Extract the [X, Y] coordinate from the center of the cell holding the provided text.  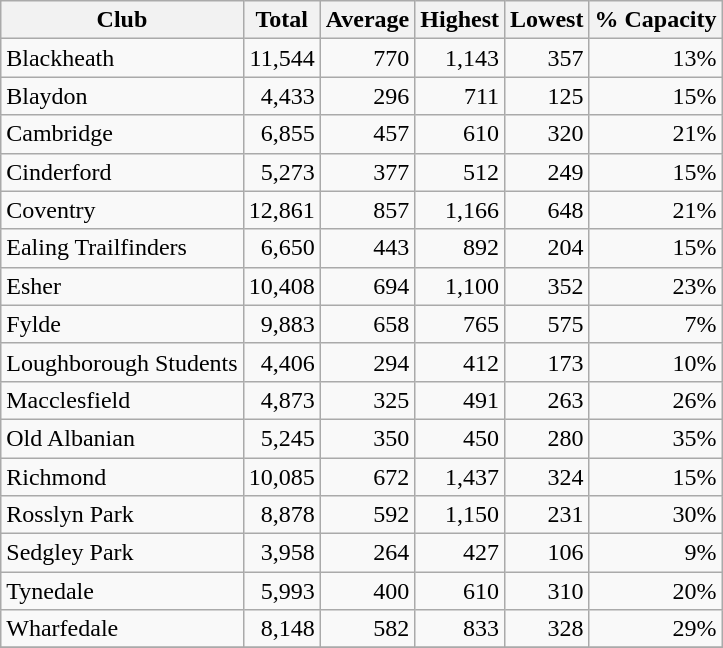
Sedgley Park [122, 553]
125 [547, 96]
457 [368, 134]
26% [656, 400]
324 [547, 477]
377 [368, 172]
106 [547, 553]
1,150 [460, 515]
23% [656, 286]
Wharfedale [122, 629]
328 [547, 629]
Cinderford [122, 172]
8,148 [282, 629]
Richmond [122, 477]
400 [368, 591]
357 [547, 58]
5,993 [282, 591]
412 [460, 362]
6,650 [282, 248]
Average [368, 20]
11,544 [282, 58]
Coventry [122, 210]
694 [368, 286]
658 [368, 324]
249 [547, 172]
427 [460, 553]
443 [368, 248]
6,855 [282, 134]
325 [368, 400]
Tynedale [122, 591]
491 [460, 400]
1,437 [460, 477]
Total [282, 20]
5,245 [282, 438]
350 [368, 438]
Blackheath [122, 58]
Lowest [547, 20]
10,408 [282, 286]
263 [547, 400]
Fylde [122, 324]
765 [460, 324]
450 [460, 438]
204 [547, 248]
294 [368, 362]
264 [368, 553]
310 [547, 591]
296 [368, 96]
35% [656, 438]
20% [656, 591]
Blaydon [122, 96]
173 [547, 362]
4,873 [282, 400]
Cambridge [122, 134]
9,883 [282, 324]
592 [368, 515]
7% [656, 324]
8,878 [282, 515]
1,166 [460, 210]
5,273 [282, 172]
672 [368, 477]
320 [547, 134]
Esher [122, 286]
892 [460, 248]
10,085 [282, 477]
3,958 [282, 553]
Highest [460, 20]
280 [547, 438]
Ealing Trailfinders [122, 248]
352 [547, 286]
833 [460, 629]
4,433 [282, 96]
29% [656, 629]
857 [368, 210]
1,100 [460, 286]
648 [547, 210]
582 [368, 629]
10% [656, 362]
711 [460, 96]
Club [122, 20]
Rosslyn Park [122, 515]
Loughborough Students [122, 362]
Macclesfield [122, 400]
770 [368, 58]
9% [656, 553]
512 [460, 172]
1,143 [460, 58]
4,406 [282, 362]
13% [656, 58]
% Capacity [656, 20]
12,861 [282, 210]
30% [656, 515]
231 [547, 515]
575 [547, 324]
Old Albanian [122, 438]
